Pinpoint the cell where the given text exists, returning its (x, y) midpoint coordinate. 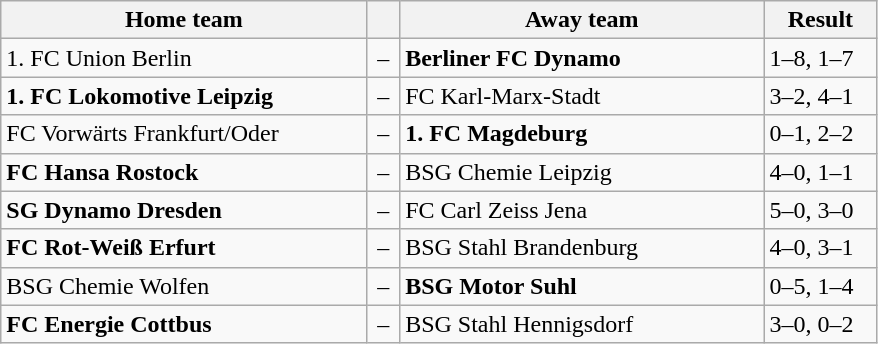
4–0, 3–1 (820, 248)
SG Dynamo Dresden (184, 210)
0–5, 1–4 (820, 286)
BSG Motor Suhl (582, 286)
Berliner FC Dynamo (582, 58)
BSG Stahl Brandenburg (582, 248)
4–0, 1–1 (820, 172)
1–8, 1–7 (820, 58)
FC Carl Zeiss Jena (582, 210)
3–2, 4–1 (820, 96)
5–0, 3–0 (820, 210)
BSG Chemie Leipzig (582, 172)
Result (820, 20)
BSG Chemie Wolfen (184, 286)
1. FC Lokomotive Leipzig (184, 96)
BSG Stahl Hennigsdorf (582, 324)
1. FC Magdeburg (582, 134)
Away team (582, 20)
FC Karl-Marx-Stadt (582, 96)
0–1, 2–2 (820, 134)
FC Vorwärts Frankfurt/Oder (184, 134)
Home team (184, 20)
3–0, 0–2 (820, 324)
FC Rot-Weiß Erfurt (184, 248)
1. FC Union Berlin (184, 58)
FC Energie Cottbus (184, 324)
FC Hansa Rostock (184, 172)
